Scan for the cell matching the given text and deliver its (x, y) coordinate at center. 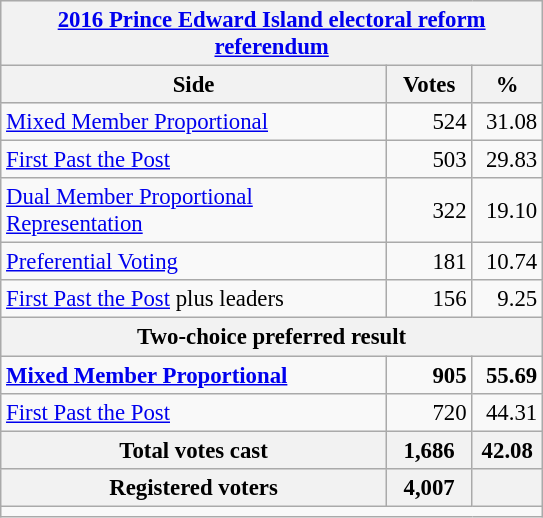
Registered voters (194, 487)
905 (429, 375)
Preferential Voting (194, 262)
Total votes cast (194, 450)
720 (429, 412)
1,686 (429, 450)
First Past the Post plus leaders (194, 299)
Two-choice preferred result (272, 337)
503 (429, 160)
524 (429, 122)
Side (194, 85)
42.08 (508, 450)
31.08 (508, 122)
2016 Prince Edward Island electoral reform referendum (272, 34)
322 (429, 210)
19.10 (508, 210)
10.74 (508, 262)
9.25 (508, 299)
Votes (429, 85)
55.69 (508, 375)
% (508, 85)
156 (429, 299)
29.83 (508, 160)
4,007 (429, 487)
Dual Member Proportional Representation (194, 210)
44.31 (508, 412)
181 (429, 262)
